For the text-containing cell, return its midpoint in [X, Y] coordinate format. 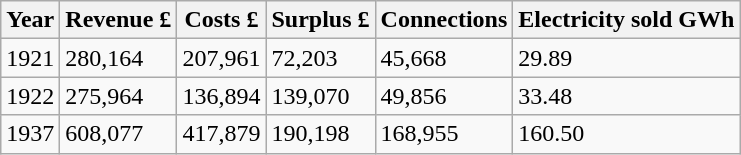
Costs £ [222, 20]
Revenue £ [118, 20]
280,164 [118, 58]
417,879 [222, 134]
29.89 [626, 58]
Electricity sold GWh [626, 20]
1937 [30, 134]
160.50 [626, 134]
168,955 [444, 134]
1921 [30, 58]
33.48 [626, 96]
49,856 [444, 96]
72,203 [320, 58]
136,894 [222, 96]
Connections [444, 20]
190,198 [320, 134]
275,964 [118, 96]
207,961 [222, 58]
608,077 [118, 134]
45,668 [444, 58]
Year [30, 20]
1922 [30, 96]
Surplus £ [320, 20]
139,070 [320, 96]
